Return [x, y] of the center of cell containing provided text 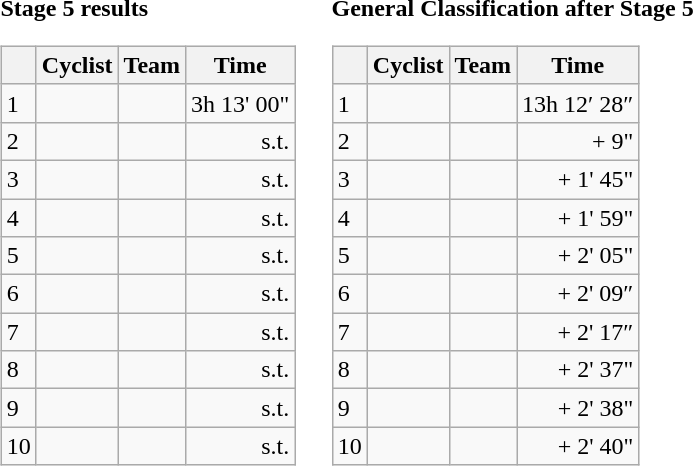
+ 1' 59" [578, 217]
+ 9" [578, 141]
+ 2' 38" [578, 408]
+ 2' 17″ [578, 332]
+ 2' 05" [578, 256]
+ 1' 45" [578, 179]
3h 13' 00" [240, 103]
13h 12′ 28″ [578, 103]
+ 2' 37" [578, 370]
+ 2' 40" [578, 446]
+ 2' 09″ [578, 294]
